Extract the [X, Y] coordinate from the center of the cell holding the provided text.  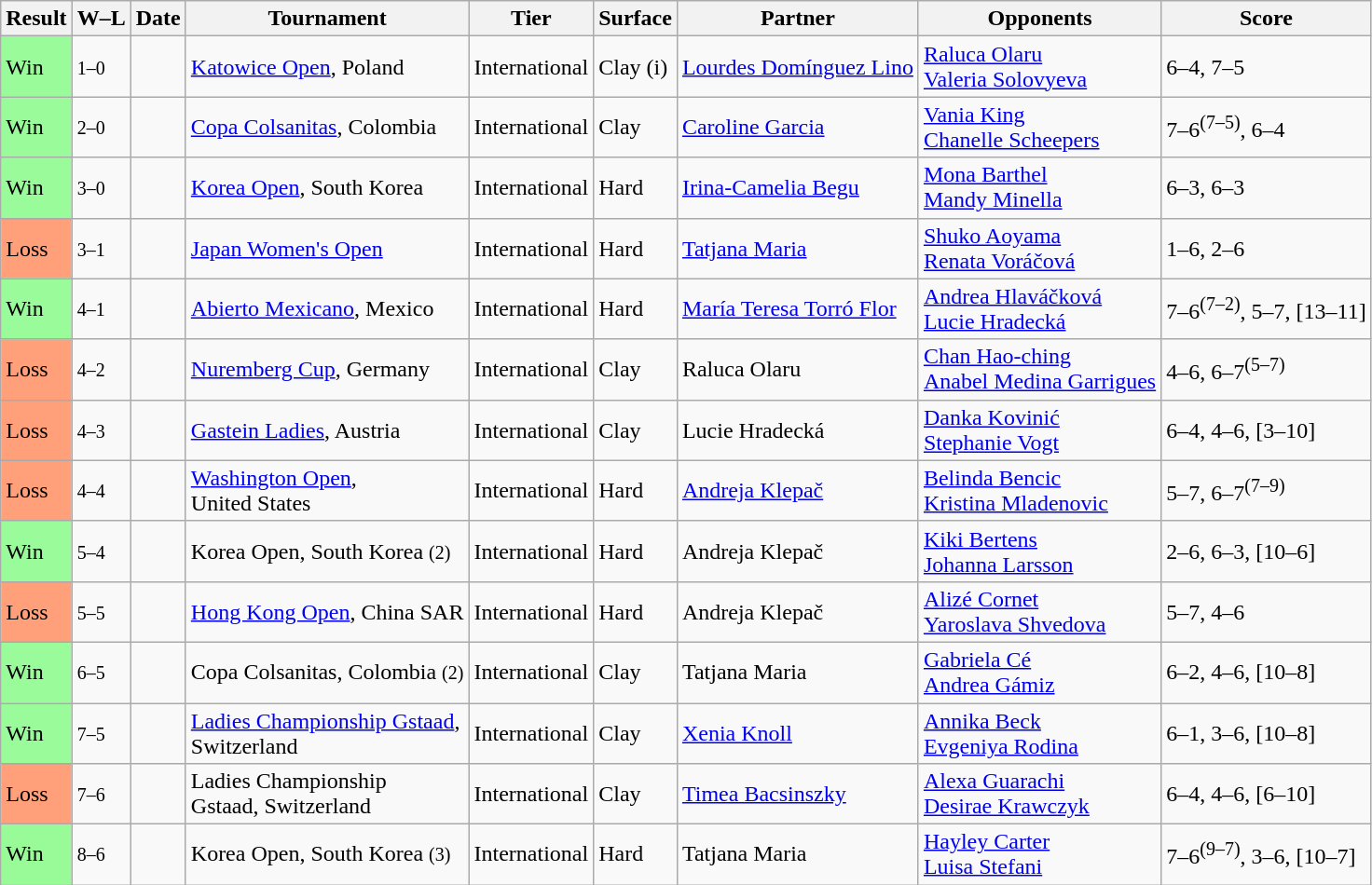
1–0 [101, 67]
6–2, 4–6, [10–8] [1266, 673]
Gabriela Cé Andrea Gámiz [1039, 673]
Shuko Aoyama Renata Voráčová [1039, 248]
6–1, 3–6, [10–8] [1266, 732]
7–6(7–5), 6–4 [1266, 127]
5–7, 4–6 [1266, 611]
Copa Colsanitas, Colombia [327, 127]
Raluca Olaru Valeria Solovyeva [1039, 67]
Partner [798, 19]
Kiki Bertens Johanna Larsson [1039, 551]
Abierto Mexicano, Mexico [327, 309]
6–4, 7–5 [1266, 67]
Alizé Cornet Yaroslava Shvedova [1039, 611]
Danka Kovinić Stephanie Vogt [1039, 430]
Caroline Garcia [798, 127]
5–4 [101, 551]
Korea Open, South Korea (2) [327, 551]
Clay (i) [636, 67]
Score [1266, 19]
4–1 [101, 309]
Copa Colsanitas, Colombia (2) [327, 673]
7–6 [101, 794]
3–0 [101, 188]
6–4, 4–6, [3–10] [1266, 430]
4–4 [101, 490]
4–6, 6–7(5–7) [1266, 369]
Japan Women's Open [327, 248]
6–5 [101, 673]
6–4, 4–6, [6–10] [1266, 794]
Katowice Open, Poland [327, 67]
Tournament [327, 19]
Irina-Camelia Begu [798, 188]
7–5 [101, 732]
1–6, 2–6 [1266, 248]
5–7, 6–7(7–9) [1266, 490]
8–6 [101, 855]
Korea Open, South Korea [327, 188]
4–2 [101, 369]
7–6(7–2), 5–7, [13–11] [1266, 309]
3–1 [101, 248]
Nuremberg Cup, Germany [327, 369]
Tier [531, 19]
5–5 [101, 611]
Date [158, 19]
Xenia Knoll [798, 732]
Belinda Bencic Kristina Mladenovic [1039, 490]
Alexa Guarachi Desirae Krawczyk [1039, 794]
Chan Hao-ching Anabel Medina Garrigues [1039, 369]
María Teresa Torró Flor [798, 309]
Annika Beck Evgeniya Rodina [1039, 732]
Vania King Chanelle Scheepers [1039, 127]
7–6(9–7), 3–6, [10–7] [1266, 855]
Raluca Olaru [798, 369]
6–3, 6–3 [1266, 188]
Korea Open, South Korea (3) [327, 855]
Opponents [1039, 19]
Result [36, 19]
Washington Open, United States [327, 490]
Hayley Carter Luisa Stefani [1039, 855]
Hong Kong Open, China SAR [327, 611]
Gastein Ladies, Austria [327, 430]
4–3 [101, 430]
Andrea Hlaváčková Lucie Hradecká [1039, 309]
Lucie Hradecká [798, 430]
Timea Bacsinszky [798, 794]
Surface [636, 19]
2–6, 6–3, [10–6] [1266, 551]
Lourdes Domínguez Lino [798, 67]
2–0 [101, 127]
Mona Barthel Mandy Minella [1039, 188]
W–L [101, 19]
